Return [x, y] of the center of cell containing provided text 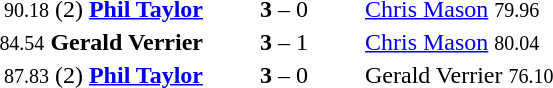
3 – 1 [284, 42]
